For the text-containing cell, return its midpoint in (x, y) coordinate format. 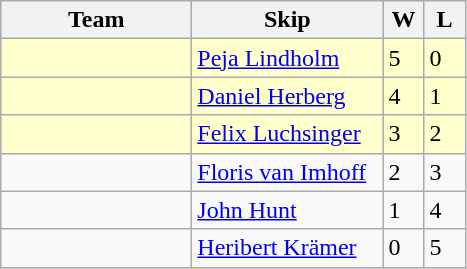
John Hunt (288, 210)
W (404, 20)
Daniel Herberg (288, 96)
Skip (288, 20)
Peja Lindholm (288, 58)
Felix Luchsinger (288, 134)
L (444, 20)
Floris van Imhoff (288, 172)
Team (96, 20)
Heribert Krämer (288, 248)
